Provide the (x, y) coordinate of the cell's center where the given text is located.  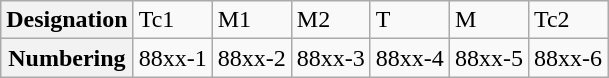
88xx-2 (252, 58)
Designation (67, 20)
M1 (252, 20)
Numbering (67, 58)
88xx-1 (172, 58)
Tc2 (568, 20)
88xx-3 (330, 58)
T (410, 20)
M2 (330, 20)
88xx-6 (568, 58)
Tc1 (172, 20)
88xx-4 (410, 58)
M (488, 20)
88xx-5 (488, 58)
